Scan for the cell matching the given text and deliver its [x, y] coordinate at center. 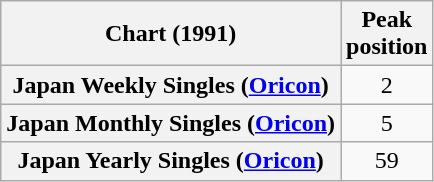
Chart (1991) [171, 34]
Japan Weekly Singles (Oricon) [171, 85]
Peakposition [387, 34]
2 [387, 85]
Japan Monthly Singles (Oricon) [171, 123]
59 [387, 161]
Japan Yearly Singles (Oricon) [171, 161]
5 [387, 123]
